Return the (X, Y) coordinate for the center point of the cell that contains the specified text.  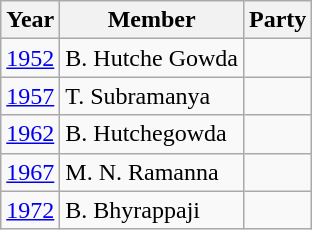
1952 (30, 58)
1967 (30, 172)
Member (152, 20)
1957 (30, 96)
1962 (30, 134)
Party (278, 20)
B. Bhyrappaji (152, 210)
1972 (30, 210)
M. N. Ramanna (152, 172)
B. Hutche Gowda (152, 58)
Year (30, 20)
T. Subramanya (152, 96)
B. Hutchegowda (152, 134)
